Determine the (x, y) coordinate at the center of the cell enclosing the given text.  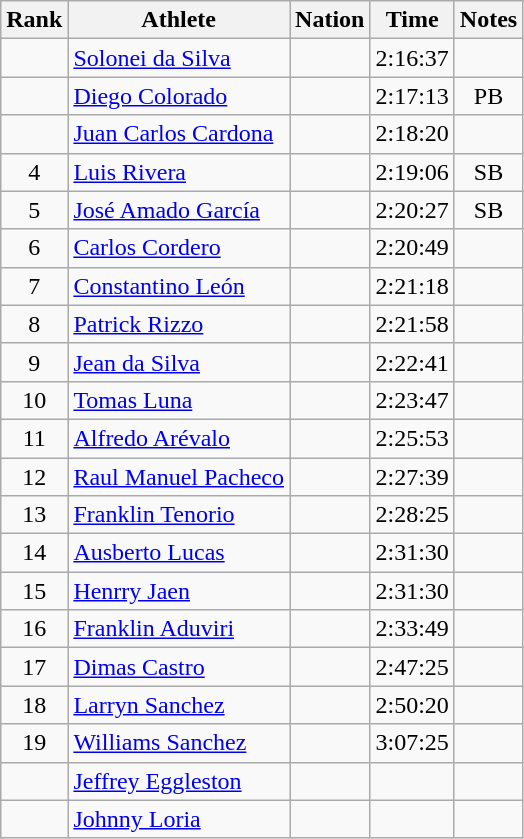
Time (412, 20)
Alfredo Arévalo (179, 438)
14 (34, 553)
2:17:13 (412, 96)
3:07:25 (412, 743)
2:21:18 (412, 286)
2:33:49 (412, 629)
Luis Rivera (179, 172)
Williams Sanchez (179, 743)
Tomas Luna (179, 400)
Patrick Rizzo (179, 324)
2:25:53 (412, 438)
Athlete (179, 20)
2:22:41 (412, 362)
18 (34, 705)
2:20:49 (412, 248)
2:27:39 (412, 477)
16 (34, 629)
2:50:20 (412, 705)
10 (34, 400)
Diego Colorado (179, 96)
Franklin Tenorio (179, 515)
12 (34, 477)
Johnny Loria (179, 819)
7 (34, 286)
Notes (488, 20)
2:47:25 (412, 667)
2:28:25 (412, 515)
17 (34, 667)
Larryn Sanchez (179, 705)
2:21:58 (412, 324)
8 (34, 324)
2:19:06 (412, 172)
Henrry Jaen (179, 591)
2:20:27 (412, 210)
Jeffrey Eggleston (179, 781)
Ausberto Lucas (179, 553)
Solonei da Silva (179, 58)
Rank (34, 20)
9 (34, 362)
11 (34, 438)
PB (488, 96)
5 (34, 210)
Juan Carlos Cardona (179, 134)
José Amado García (179, 210)
Raul Manuel Pacheco (179, 477)
Constantino León (179, 286)
2:16:37 (412, 58)
Nation (330, 20)
13 (34, 515)
2:18:20 (412, 134)
15 (34, 591)
2:23:47 (412, 400)
6 (34, 248)
Dimas Castro (179, 667)
Carlos Cordero (179, 248)
19 (34, 743)
Franklin Aduviri (179, 629)
4 (34, 172)
Jean da Silva (179, 362)
